For the text-containing cell, return its midpoint in [x, y] coordinate format. 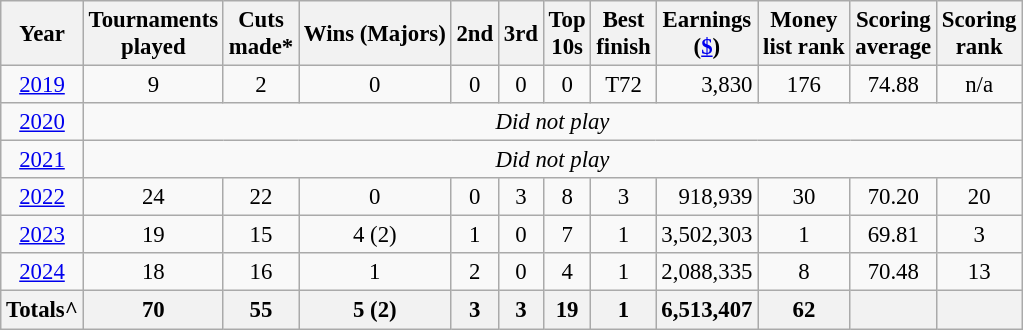
74.88 [894, 85]
69.81 [894, 235]
15 [260, 235]
3,502,303 [707, 235]
Top 10s [567, 34]
Cuts made* [260, 34]
5 (2) [376, 310]
13 [980, 273]
Wins (Majors) [376, 34]
3,830 [707, 85]
Scoringrank [980, 34]
Earnings($) [707, 34]
7 [567, 235]
Moneylist rank [804, 34]
n/a [980, 85]
Scoring average [894, 34]
2021 [42, 160]
6,513,407 [707, 310]
2022 [42, 197]
18 [153, 273]
3rd [520, 34]
16 [260, 273]
24 [153, 197]
70.20 [894, 197]
Year [42, 34]
62 [804, 310]
2,088,335 [707, 273]
2020 [42, 122]
Tournaments played [153, 34]
30 [804, 197]
T72 [624, 85]
70 [153, 310]
2019 [42, 85]
918,939 [707, 197]
2024 [42, 273]
Totals^ [42, 310]
70.48 [894, 273]
20 [980, 197]
22 [260, 197]
2nd [474, 34]
176 [804, 85]
Best finish [624, 34]
4 [567, 273]
2023 [42, 235]
4 (2) [376, 235]
9 [153, 85]
55 [260, 310]
